From the cell containing the given text, extract its center point as [x, y] coordinate. 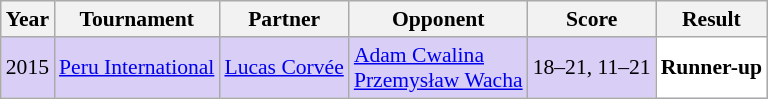
Peru International [136, 68]
Partner [284, 19]
Opponent [438, 19]
Score [592, 19]
Runner-up [712, 68]
Result [712, 19]
18–21, 11–21 [592, 68]
Adam Cwalina Przemysław Wacha [438, 68]
Tournament [136, 19]
Year [28, 19]
Lucas Corvée [284, 68]
2015 [28, 68]
